For the text-containing cell, return its midpoint in [x, y] coordinate format. 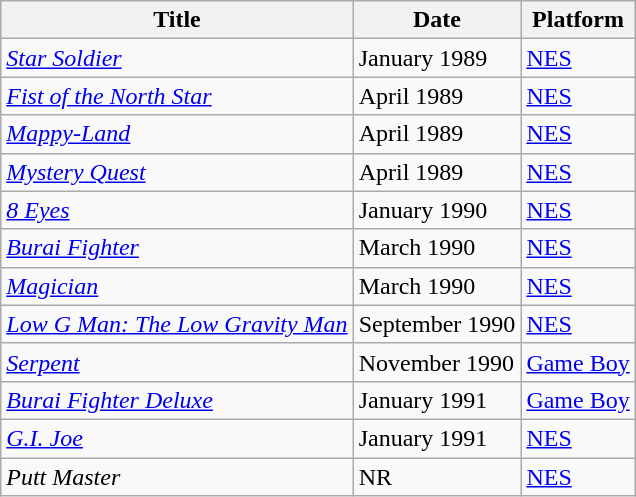
Burai Fighter [177, 248]
Magician [177, 286]
Date [437, 20]
September 1990 [437, 324]
Putt Master [177, 477]
Burai Fighter Deluxe [177, 400]
January 1990 [437, 210]
January 1989 [437, 58]
November 1990 [437, 362]
8 Eyes [177, 210]
Mystery Quest [177, 172]
Fist of the North Star [177, 96]
G.I. Joe [177, 438]
Platform [578, 20]
Title [177, 20]
NR [437, 477]
Star Soldier [177, 58]
Mappy-Land [177, 134]
Low G Man: The Low Gravity Man [177, 324]
Serpent [177, 362]
